For the text-containing cell, return its midpoint in [X, Y] coordinate format. 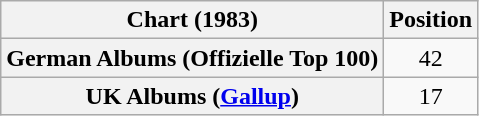
Chart (1983) [192, 20]
UK Albums (Gallup) [192, 96]
Position [431, 20]
German Albums (Offizielle Top 100) [192, 58]
42 [431, 58]
17 [431, 96]
